Search for the cell housing the specified text and yield its [X, Y] center coordinate. 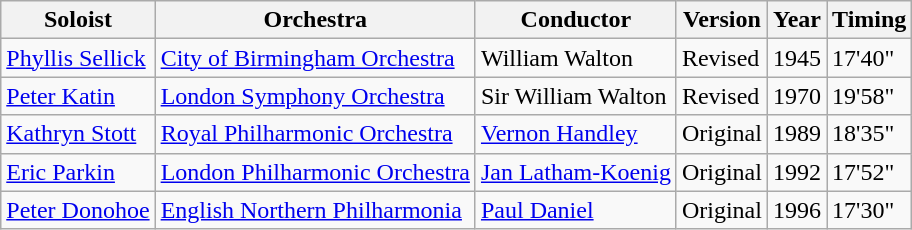
London Philharmonic Orchestra [315, 172]
18'35" [870, 134]
Soloist [78, 20]
1992 [796, 172]
Conductor [576, 20]
English Northern Philharmonia [315, 210]
1945 [796, 58]
London Symphony Orchestra [315, 96]
Paul Daniel [576, 210]
17'30" [870, 210]
19'58" [870, 96]
Orchestra [315, 20]
1970 [796, 96]
17'40" [870, 58]
Sir William Walton [576, 96]
City of Birmingham Orchestra [315, 58]
Year [796, 20]
17'52" [870, 172]
Version [722, 20]
1996 [796, 210]
Royal Philharmonic Orchestra [315, 134]
Peter Donohoe [78, 210]
Peter Katin [78, 96]
Phyllis Sellick [78, 58]
1989 [796, 134]
Eric Parkin [78, 172]
Timing [870, 20]
William Walton [576, 58]
Jan Latham-Koenig [576, 172]
Kathryn Stott [78, 134]
Vernon Handley [576, 134]
